Output the (X, Y) coordinate of the center of the cell containing the given text.  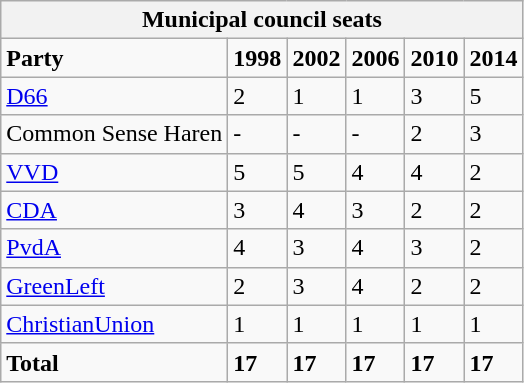
1998 (258, 58)
VVD (114, 172)
2010 (434, 58)
GreenLeft (114, 286)
Municipal council seats (262, 20)
2014 (494, 58)
PvdA (114, 248)
CDA (114, 210)
ChristianUnion (114, 324)
2006 (376, 58)
2002 (316, 58)
Total (114, 362)
D66 (114, 96)
Party (114, 58)
Common Sense Haren (114, 134)
